Pinpoint the cell where the given text exists, returning its (X, Y) midpoint coordinate. 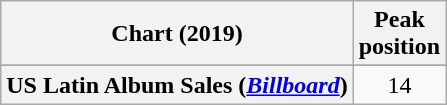
Peakposition (399, 34)
Chart (2019) (177, 34)
14 (399, 85)
US Latin Album Sales (Billboard) (177, 85)
